Locate the cell with the specified text and output its [X, Y] center coordinate. 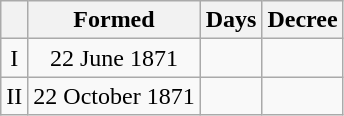
Decree [302, 20]
22 October 1871 [114, 96]
22 June 1871 [114, 58]
Days [231, 20]
II [14, 96]
I [14, 58]
Formed [114, 20]
